Pinpoint the cell where the given text exists, returning its [x, y] midpoint coordinate. 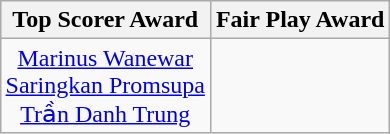
Top Scorer Award [105, 20]
Marinus Wanewar Saringkan Promsupa Trần Danh Trung [105, 86]
Fair Play Award [300, 20]
